Return (X, Y) of the center of cell containing provided text 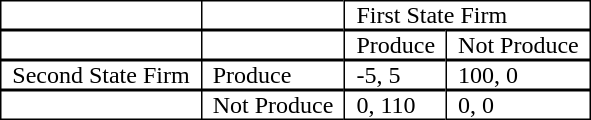
0, 110 (395, 105)
Second State Firm (100, 75)
-5, 5 (395, 75)
100, 0 (518, 75)
First State Firm (468, 15)
0, 0 (518, 105)
